Locate the cell with the specified text and output its [x, y] center coordinate. 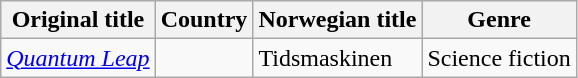
Quantum Leap [78, 58]
Genre [499, 20]
Norwegian title [338, 20]
Original title [78, 20]
Tidsmaskinen [338, 58]
Country [204, 20]
Science fiction [499, 58]
